Scan for the cell matching the given text and deliver its [x, y] coordinate at center. 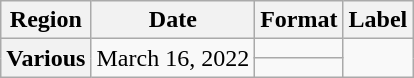
Format [299, 20]
Label [378, 20]
Region [46, 20]
March 16, 2022 [173, 58]
Date [173, 20]
Various [46, 58]
